Detect which cell encompasses the target text, then output its [x, y] center coordinate. 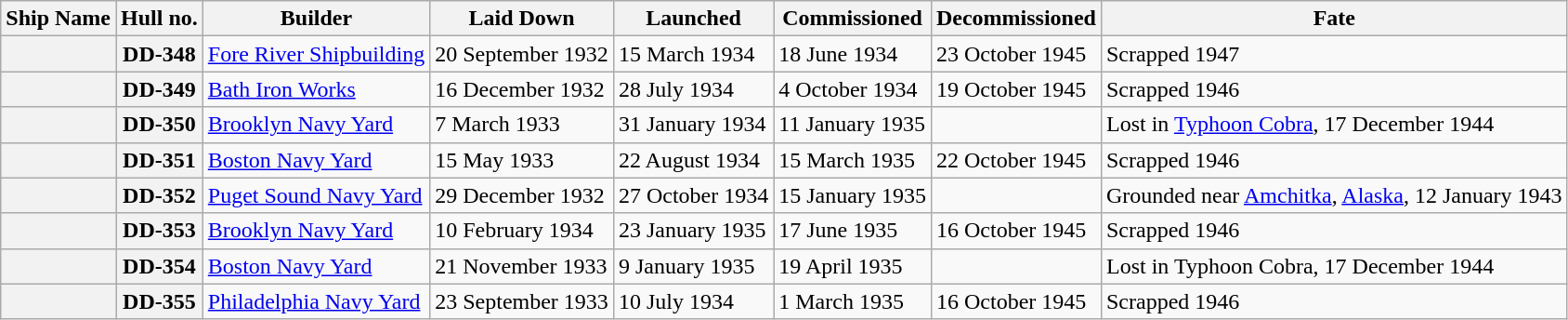
15 January 1935 [853, 195]
DD-355 [159, 301]
15 March 1935 [853, 160]
1 March 1935 [853, 301]
Scrapped 1947 [1334, 54]
Puget Sound Navy Yard [316, 195]
27 October 1934 [693, 195]
Fate [1334, 19]
29 December 1932 [522, 195]
11 January 1935 [853, 125]
31 January 1934 [693, 125]
DD-349 [159, 89]
4 October 1934 [853, 89]
21 November 1933 [522, 266]
Decommissioned [1016, 19]
Ship Name [59, 19]
20 September 1932 [522, 54]
Launched [693, 19]
Bath Iron Works [316, 89]
17 June 1935 [853, 231]
7 March 1933 [522, 125]
Builder [316, 19]
28 July 1934 [693, 89]
15 March 1934 [693, 54]
10 July 1934 [693, 301]
15 May 1933 [522, 160]
Philadelphia Navy Yard [316, 301]
23 October 1945 [1016, 54]
DD-354 [159, 266]
DD-353 [159, 231]
22 October 1945 [1016, 160]
16 December 1932 [522, 89]
19 April 1935 [853, 266]
23 January 1935 [693, 231]
DD-352 [159, 195]
10 February 1934 [522, 231]
Grounded near Amchitka, Alaska, 12 January 1943 [1334, 195]
Laid Down [522, 19]
19 October 1945 [1016, 89]
Fore River Shipbuilding [316, 54]
18 June 1934 [853, 54]
DD-350 [159, 125]
DD-348 [159, 54]
Commissioned [853, 19]
23 September 1933 [522, 301]
22 August 1934 [693, 160]
DD-351 [159, 160]
Hull no. [159, 19]
9 January 1935 [693, 266]
